Output the [X, Y] coordinate of the center of the cell containing the given text.  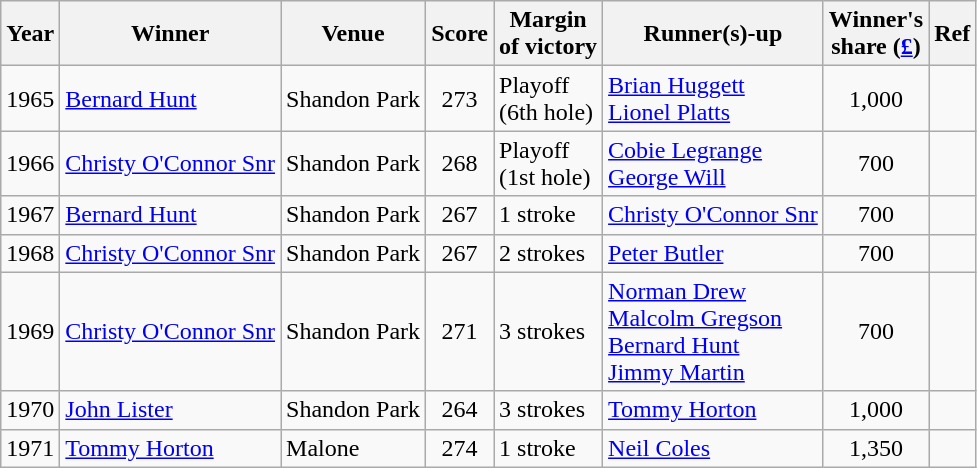
1968 [30, 253]
Venue [354, 34]
Playoff(1st hole) [548, 164]
Brian Huggett Lionel Platts [714, 98]
Neil Coles [714, 448]
Norman Drew Malcolm Gregson Bernard Hunt Jimmy Martin [714, 332]
1,350 [876, 448]
Score [460, 34]
1971 [30, 448]
Ref [952, 34]
274 [460, 448]
Marginof victory [548, 34]
273 [460, 98]
Peter Butler [714, 253]
Winner [170, 34]
271 [460, 332]
Cobie Legrange George Will [714, 164]
264 [460, 410]
1969 [30, 332]
1966 [30, 164]
Malone [354, 448]
1970 [30, 410]
2 strokes [548, 253]
Playoff(6th hole) [548, 98]
Winner'sshare (£) [876, 34]
268 [460, 164]
Year [30, 34]
John Lister [170, 410]
1965 [30, 98]
1967 [30, 215]
Runner(s)-up [714, 34]
